Return [X, Y] of the center of cell containing provided text 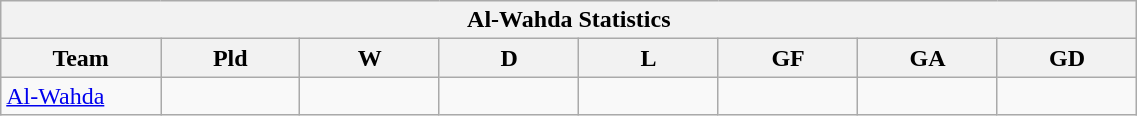
D [508, 58]
GD [1067, 58]
L [648, 58]
GA [928, 58]
Team [81, 58]
W [370, 58]
Pld [230, 58]
Al-Wahda Statistics [569, 20]
Al-Wahda [81, 96]
GF [788, 58]
